Detect which cell encompasses the target text, then output its (x, y) center coordinate. 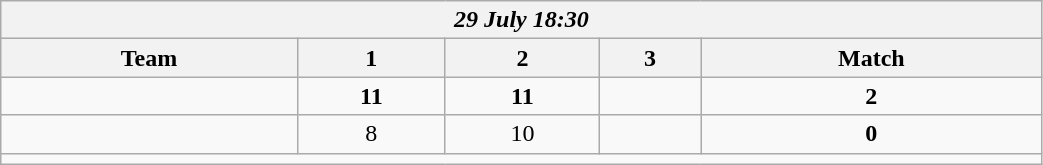
8 (371, 134)
10 (522, 134)
Team (150, 58)
29 July 18:30 (522, 20)
1 (371, 58)
0 (872, 134)
Match (872, 58)
3 (650, 58)
